Output the (x, y) coordinate of the center of the cell containing the given text.  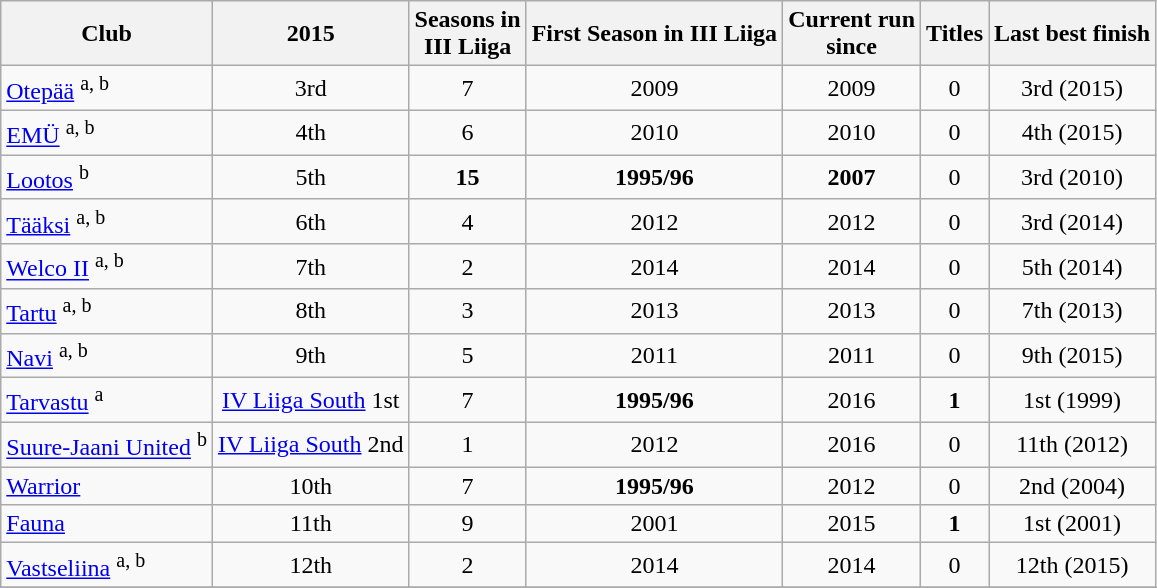
11th (2012) (1072, 444)
12th (310, 566)
5 (468, 356)
Tääksi a, b (107, 222)
IV Liiga South 1st (310, 400)
6th (310, 222)
3rd (2010) (1072, 178)
2007 (852, 178)
EMÜ a, b (107, 132)
1st (1999) (1072, 400)
Vastseliina a, b (107, 566)
3rd (2015) (1072, 88)
Fauna (107, 524)
First Season in III Liiga (654, 34)
7th (2013) (1072, 312)
9th (2015) (1072, 356)
Current runsince (852, 34)
1st (2001) (1072, 524)
Suure-Jaani United b (107, 444)
3rd (310, 88)
Lootos b (107, 178)
4th (2015) (1072, 132)
Seasons inIII Liiga (468, 34)
2nd (2004) (1072, 486)
4th (310, 132)
Tartu a, b (107, 312)
9th (310, 356)
4 (468, 222)
Welco II a, b (107, 266)
Navi a, b (107, 356)
8th (310, 312)
Otepää a, b (107, 88)
5th (310, 178)
11th (310, 524)
Club (107, 34)
IV Liiga South 2nd (310, 444)
15 (468, 178)
3rd (2014) (1072, 222)
3 (468, 312)
12th (2015) (1072, 566)
Tarvastu a (107, 400)
10th (310, 486)
Last best finish (1072, 34)
7th (310, 266)
2001 (654, 524)
6 (468, 132)
5th (2014) (1072, 266)
9 (468, 524)
Titles (955, 34)
Warrior (107, 486)
